Output the [x, y] coordinate of the center of the cell containing the given text.  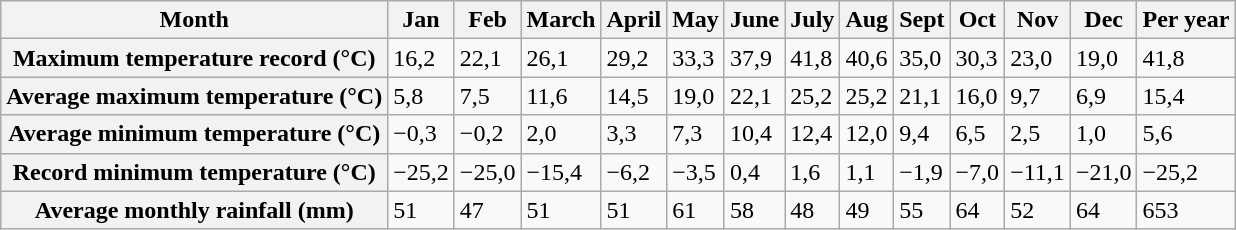
33,3 [696, 58]
35,0 [922, 58]
−3,5 [696, 172]
−25,0 [488, 172]
7,3 [696, 134]
Maximum temperature record (°C) [194, 58]
Jan [422, 20]
2,5 [1038, 134]
37,9 [754, 58]
10,4 [754, 134]
52 [1038, 210]
Record minimum temperature (°C) [194, 172]
30,3 [978, 58]
47 [488, 210]
June [754, 20]
−0,3 [422, 134]
16,0 [978, 96]
61 [696, 210]
9,4 [922, 134]
6,9 [1104, 96]
Month [194, 20]
0,4 [754, 172]
−0,2 [488, 134]
23,0 [1038, 58]
5,6 [1186, 134]
Dec [1104, 20]
21,1 [922, 96]
Average maximum temperature (°C) [194, 96]
−11,1 [1038, 172]
9,7 [1038, 96]
15,4 [1186, 96]
April [634, 20]
May [696, 20]
29,2 [634, 58]
40,6 [867, 58]
58 [754, 210]
11,6 [561, 96]
48 [812, 210]
Feb [488, 20]
12,4 [812, 134]
−15,4 [561, 172]
55 [922, 210]
26,1 [561, 58]
Average minimum temperature (°C) [194, 134]
2,0 [561, 134]
March [561, 20]
−6,2 [634, 172]
July [812, 20]
6,5 [978, 134]
Per year [1186, 20]
1,1 [867, 172]
653 [1186, 210]
12,0 [867, 134]
1,6 [812, 172]
16,2 [422, 58]
7,5 [488, 96]
Nov [1038, 20]
49 [867, 210]
3,3 [634, 134]
−1,9 [922, 172]
1,0 [1104, 134]
Aug [867, 20]
5,8 [422, 96]
Sept [922, 20]
−21,0 [1104, 172]
Oct [978, 20]
14,5 [634, 96]
−7,0 [978, 172]
Average monthly rainfall (mm) [194, 210]
